Locate the cell with the specified text and output its [x, y] center coordinate. 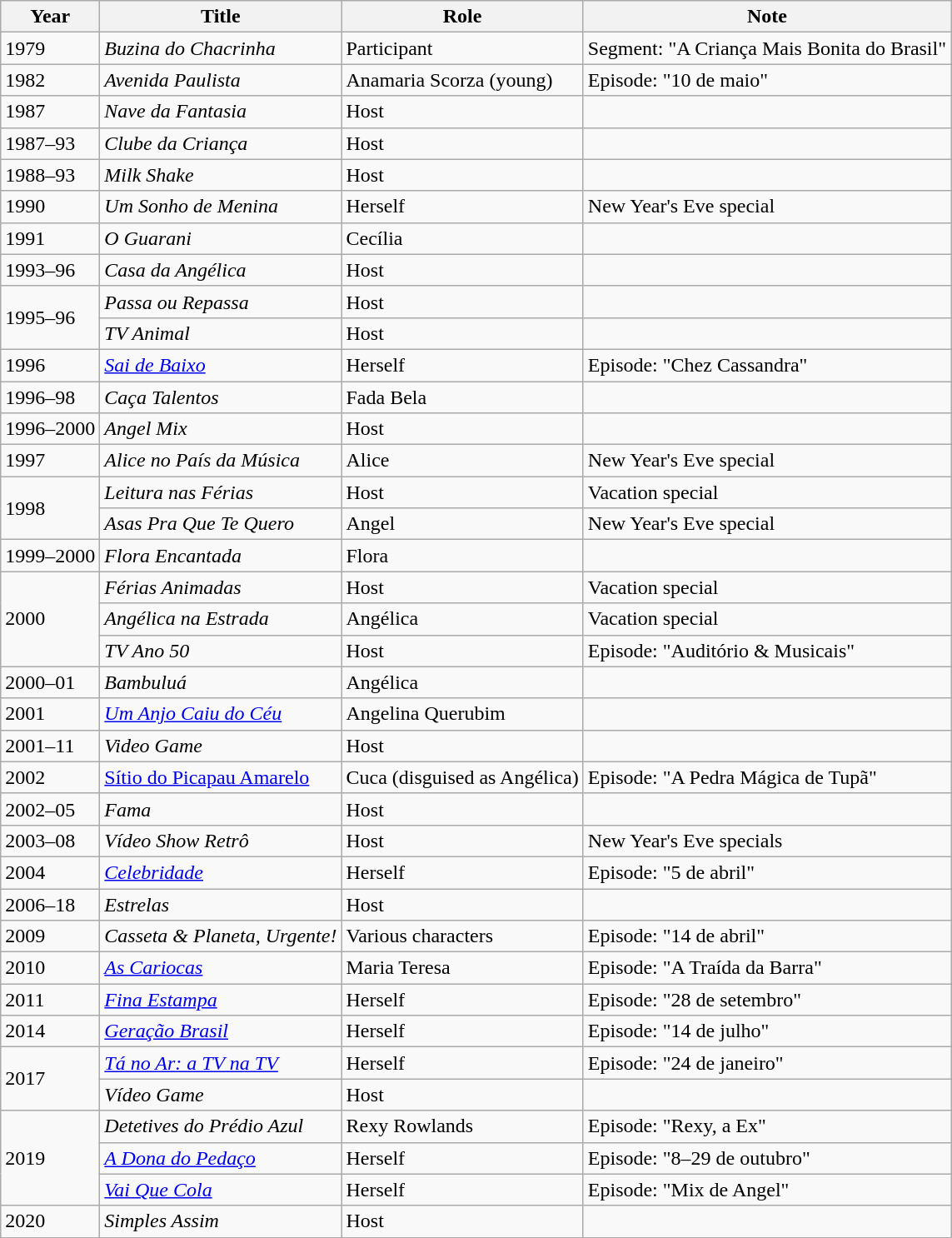
New Year's Eve specials [766, 841]
Various characters [462, 936]
2004 [50, 872]
2009 [50, 936]
Vídeo Show Retrô [221, 841]
Episode: "14 de abril" [766, 936]
1996 [50, 365]
2001–11 [50, 746]
2000–01 [50, 682]
Vai Que Cola [221, 1190]
Episode: "Auditório & Musicais" [766, 651]
1982 [50, 80]
Angélica na Estrada [221, 619]
1979 [50, 48]
O Guarani [221, 238]
Bambuluá [221, 682]
1987 [50, 112]
Leitura nas Férias [221, 492]
Um Sonho de Menina [221, 207]
A Dona do Pedaço [221, 1158]
2017 [50, 1079]
1990 [50, 207]
Angel [462, 524]
Segment: "A Criança Mais Bonita do Brasil" [766, 48]
Férias Animadas [221, 587]
1993–96 [50, 270]
Detetives do Prédio Azul [221, 1126]
Buzina do Chacrinha [221, 48]
Angelina Querubim [462, 714]
Vídeo Game [221, 1095]
Flora [462, 556]
Passa ou Repassa [221, 302]
Episode: "14 de julho" [766, 1031]
Episode: "28 de setembro" [766, 1000]
Fada Bela [462, 397]
1987–93 [50, 143]
Episode: "Mix de Angel" [766, 1190]
Episode: "A Traída da Barra" [766, 968]
2010 [50, 968]
2003–08 [50, 841]
Title [221, 17]
Fina Estampa [221, 1000]
Cecília [462, 238]
Celebridade [221, 872]
Year [50, 17]
Sítio do Picapau Amarelo [221, 777]
Geração Brasil [221, 1031]
1996–98 [50, 397]
Estrelas [221, 904]
Maria Teresa [462, 968]
Note [766, 17]
2002–05 [50, 809]
TV Animal [221, 333]
2011 [50, 1000]
2001 [50, 714]
Anamaria Scorza (young) [462, 80]
Episode: "5 de abril" [766, 872]
Alice no País da Música [221, 461]
Cuca (disguised as Angélica) [462, 777]
1997 [50, 461]
Episode: "24 de janeiro" [766, 1063]
2002 [50, 777]
2020 [50, 1221]
1996–2000 [50, 429]
Episode: "8–29 de outubro" [766, 1158]
Simples Assim [221, 1221]
2006–18 [50, 904]
2019 [50, 1158]
Video Game [221, 746]
1999–2000 [50, 556]
Milk Shake [221, 175]
Nave da Fantasia [221, 112]
Angel Mix [221, 429]
1988–93 [50, 175]
1998 [50, 508]
2014 [50, 1031]
Episode: "Rexy, a Ex" [766, 1126]
Flora Encantada [221, 556]
Role [462, 17]
Episode: "A Pedra Mágica de Tupã" [766, 777]
Episode: "Chez Cassandra" [766, 365]
Alice [462, 461]
1991 [50, 238]
Episode: "10 de maio" [766, 80]
TV Ano 50 [221, 651]
Um Anjo Caiu do Céu [221, 714]
Caça Talentos [221, 397]
1995–96 [50, 317]
Participant [462, 48]
Clube da Criança [221, 143]
Asas Pra Que Te Quero [221, 524]
Casseta & Planeta, Urgente! [221, 936]
Avenida Paulista [221, 80]
As Cariocas [221, 968]
2000 [50, 619]
Tá no Ar: a TV na TV [221, 1063]
Casa da Angélica [221, 270]
Fama [221, 809]
Sai de Baixo [221, 365]
Rexy Rowlands [462, 1126]
